Extract the [x, y] coordinate from the center of the cell holding the provided text.  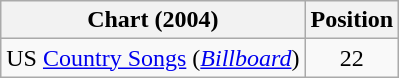
Position [352, 20]
Chart (2004) [153, 20]
22 [352, 58]
US Country Songs (Billboard) [153, 58]
